Extract the [x, y] coordinate from the center of the cell holding the provided text.  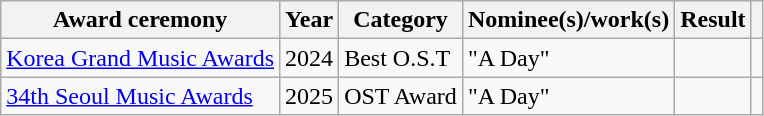
Result [713, 20]
Best O.S.T [401, 58]
OST Award [401, 96]
2024 [310, 58]
2025 [310, 96]
Year [310, 20]
Category [401, 20]
34th Seoul Music Awards [140, 96]
Award ceremony [140, 20]
Nominee(s)/work(s) [568, 20]
Korea Grand Music Awards [140, 58]
